For the text-containing cell, return its midpoint in (X, Y) coordinate format. 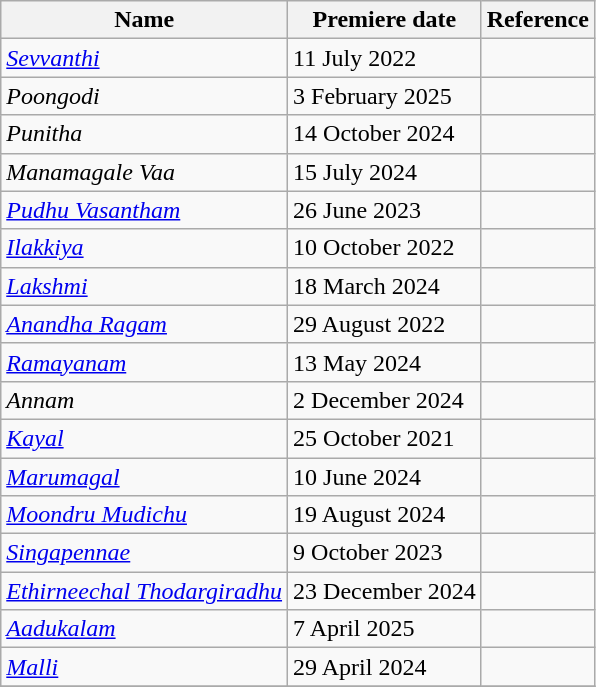
7 April 2025 (385, 629)
23 December 2024 (385, 591)
Marumagal (144, 477)
26 June 2023 (385, 210)
Ramayanam (144, 362)
Punitha (144, 134)
25 October 2021 (385, 438)
3 February 2025 (385, 96)
Ilakkiya (144, 248)
Sevvanthi (144, 58)
Reference (538, 20)
13 May 2024 (385, 362)
19 August 2024 (385, 515)
14 October 2024 (385, 134)
Ethirneechal Thodargiradhu (144, 591)
29 April 2024 (385, 667)
18 March 2024 (385, 286)
29 August 2022 (385, 324)
Moondru Mudichu (144, 515)
Name (144, 20)
15 July 2024 (385, 172)
Singapennae (144, 553)
10 June 2024 (385, 477)
Premiere date (385, 20)
Pudhu Vasantham (144, 210)
Manamagale Vaa (144, 172)
11 July 2022 (385, 58)
Anandha Ragam (144, 324)
Malli (144, 667)
Aadukalam (144, 629)
Kayal (144, 438)
10 October 2022 (385, 248)
Lakshmi (144, 286)
2 December 2024 (385, 400)
Annam (144, 400)
Poongodi (144, 96)
9 October 2023 (385, 553)
